Search for the cell housing the specified text and yield its [X, Y] center coordinate. 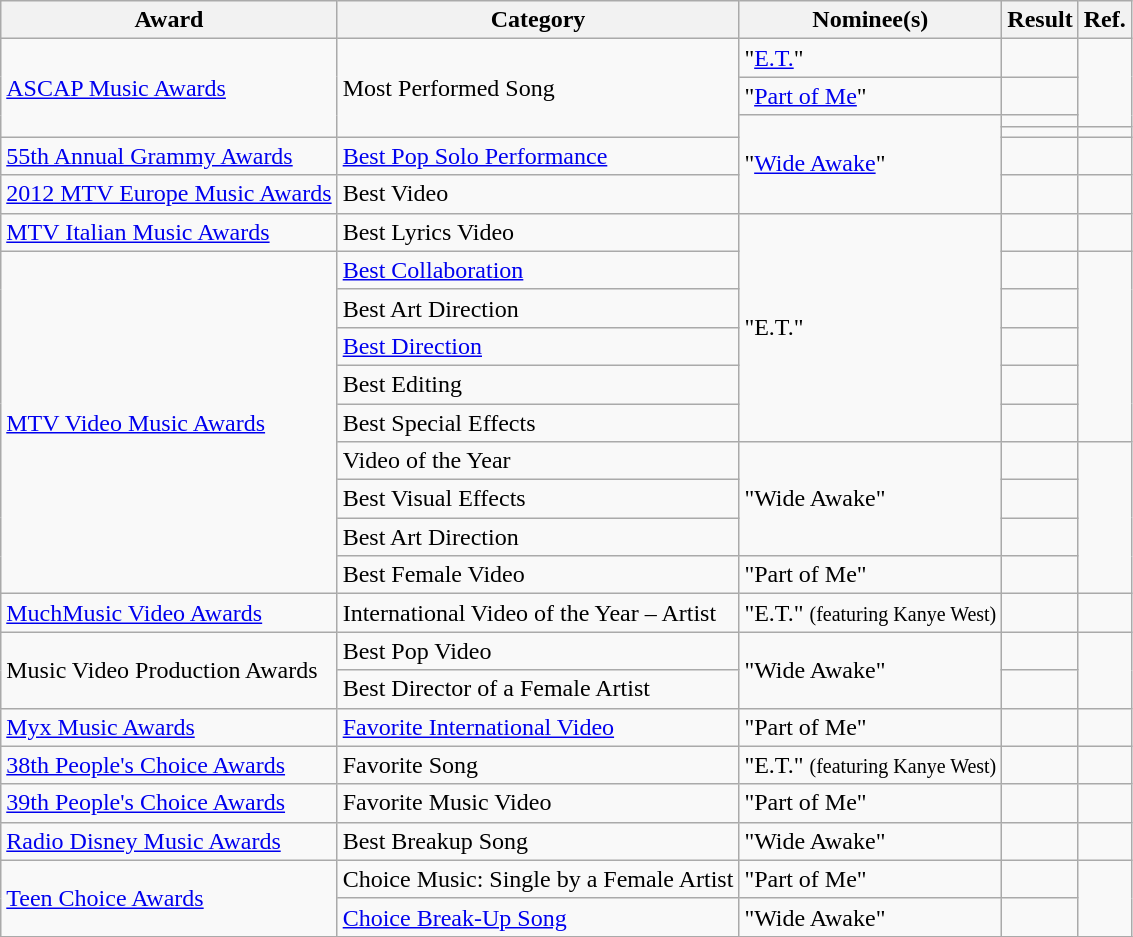
Favorite International Video [538, 727]
Best Direction [538, 346]
Best Director of a Female Artist [538, 689]
Video of the Year [538, 461]
Choice Break-Up Song [538, 917]
Best Pop Video [538, 651]
38th People's Choice Awards [169, 765]
Myx Music Awards [169, 727]
Teen Choice Awards [169, 898]
Best Special Effects [538, 423]
Music Video Production Awards [169, 670]
2012 MTV Europe Music Awards [169, 194]
Favorite Music Video [538, 803]
Nominee(s) [870, 20]
Best Pop Solo Performance [538, 156]
39th People's Choice Awards [169, 803]
Best Collaboration [538, 270]
Radio Disney Music Awards [169, 841]
Choice Music: Single by a Female Artist [538, 879]
Best Female Video [538, 575]
Best Editing [538, 384]
International Video of the Year – Artist [538, 613]
Best Lyrics Video [538, 232]
MTV Italian Music Awards [169, 232]
MTV Video Music Awards [169, 422]
ASCAP Music Awards [169, 88]
Ref. [1104, 20]
Award [169, 20]
Best Video [538, 194]
Most Performed Song [538, 88]
Category [538, 20]
Best Visual Effects [538, 499]
MuchMusic Video Awards [169, 613]
Favorite Song [538, 765]
Best Breakup Song [538, 841]
Result [1040, 20]
55th Annual Grammy Awards [169, 156]
